Locate the cell with the specified text and output its [x, y] center coordinate. 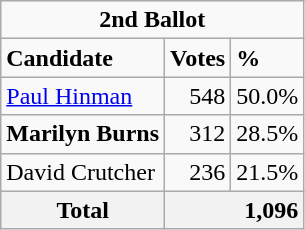
236 [198, 172]
312 [198, 134]
Paul Hinman [83, 96]
Candidate [83, 58]
Votes [198, 58]
Marilyn Burns [83, 134]
Total [83, 210]
28.5% [268, 134]
1,096 [234, 210]
50.0% [268, 96]
21.5% [268, 172]
548 [198, 96]
David Crutcher [83, 172]
% [268, 58]
2nd Ballot [152, 20]
